Determine the (x, y) coordinate at the center of the cell enclosing the given text.  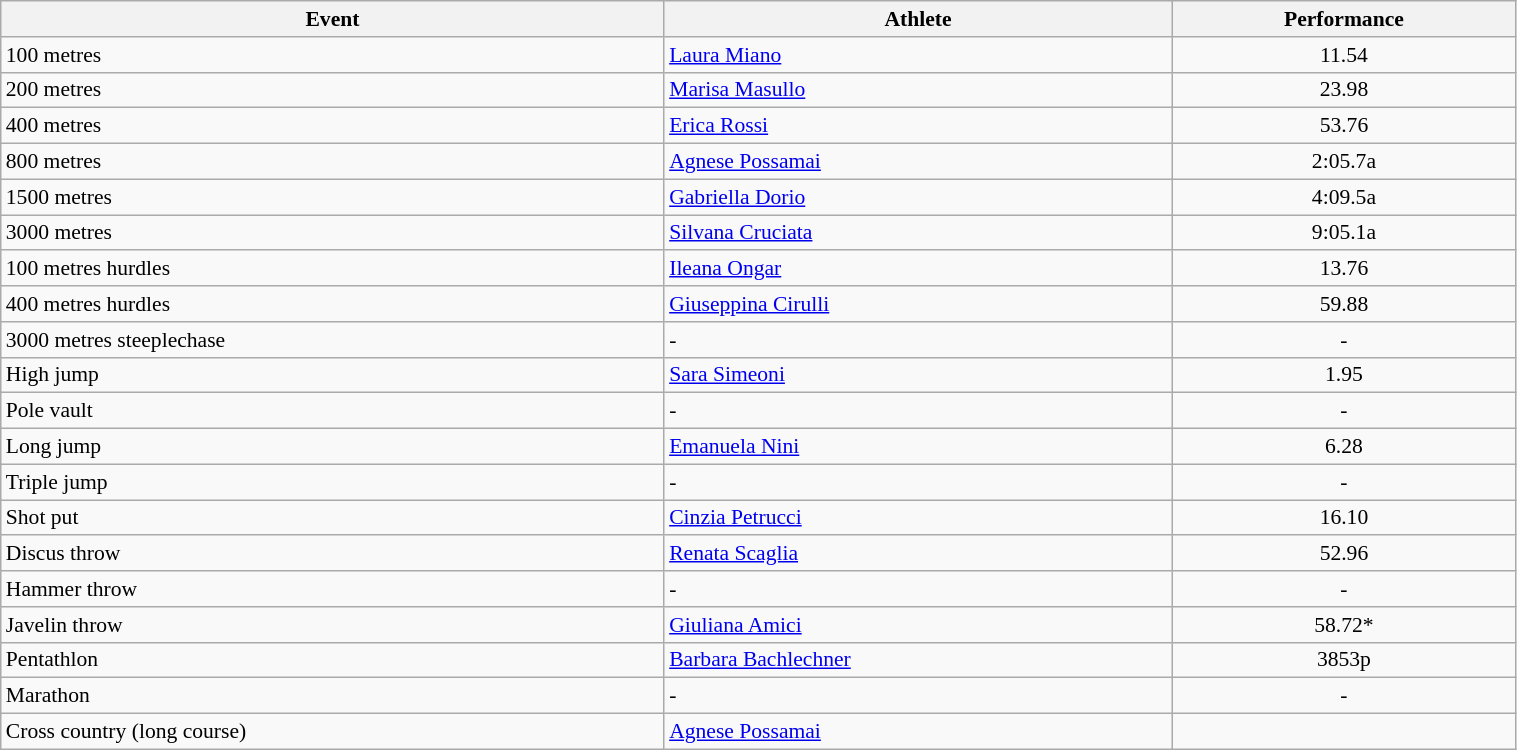
Ileana Ongar (918, 269)
11.54 (1344, 55)
Laura Miano (918, 55)
Pentathlon (332, 660)
Cinzia Petrucci (918, 518)
Giuseppina Cirulli (918, 304)
Silvana Cruciata (918, 233)
Erica Rossi (918, 126)
Pole vault (332, 411)
6.28 (1344, 447)
Javelin throw (332, 625)
9:05.1a (1344, 233)
Emanuela Nini (918, 447)
59.88 (1344, 304)
2:05.7a (1344, 162)
Gabriella Dorio (918, 197)
Athlete (918, 19)
Cross country (long course) (332, 732)
Marisa Masullo (918, 90)
Marathon (332, 696)
Triple jump (332, 482)
4:09.5a (1344, 197)
53.76 (1344, 126)
100 metres (332, 55)
800 metres (332, 162)
Giuliana Amici (918, 625)
3000 metres steeplechase (332, 340)
16.10 (1344, 518)
200 metres (332, 90)
Barbara Bachlechner (918, 660)
13.76 (1344, 269)
Shot put (332, 518)
Discus throw (332, 554)
400 metres (332, 126)
High jump (332, 375)
100 metres hurdles (332, 269)
3853p (1344, 660)
Event (332, 19)
1500 metres (332, 197)
58.72* (1344, 625)
3000 metres (332, 233)
23.98 (1344, 90)
400 metres hurdles (332, 304)
Long jump (332, 447)
Hammer throw (332, 589)
1.95 (1344, 375)
Sara Simeoni (918, 375)
Renata Scaglia (918, 554)
52.96 (1344, 554)
Performance (1344, 19)
